Find where the given text appears and provide that cell's center as (X, Y) coordinate. 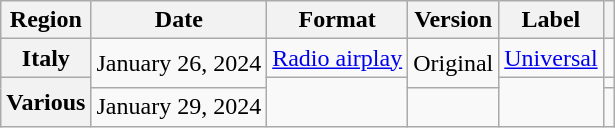
January 26, 2024 (179, 64)
Region (46, 20)
Original (454, 64)
January 29, 2024 (179, 107)
Format (338, 20)
Version (454, 20)
Various (46, 102)
Label (551, 20)
Italy (46, 58)
Date (179, 20)
Universal (551, 58)
Radio airplay (338, 58)
